Locate the cell with the specified text and output its (X, Y) center coordinate. 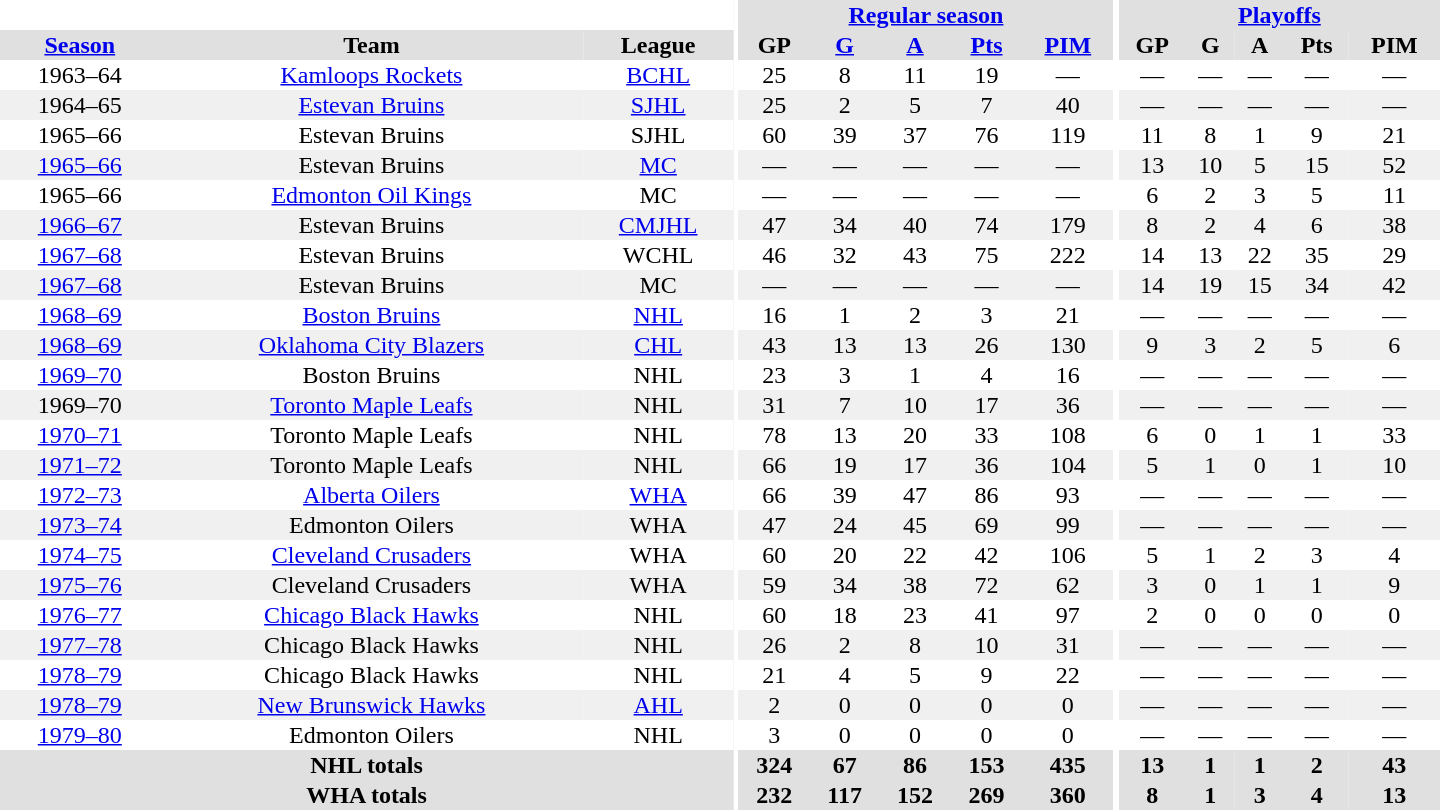
AHL (658, 705)
76 (987, 135)
52 (1394, 165)
435 (1068, 765)
League (658, 45)
59 (775, 585)
29 (1394, 255)
New Brunswick Hawks (372, 705)
32 (844, 255)
222 (1068, 255)
WCHL (658, 255)
67 (844, 765)
152 (915, 795)
46 (775, 255)
1964–65 (80, 105)
Kamloops Rockets (372, 75)
78 (775, 435)
35 (1317, 255)
NHL totals (366, 765)
1974–75 (80, 555)
CHL (658, 345)
119 (1068, 135)
BCHL (658, 75)
37 (915, 135)
130 (1068, 345)
75 (987, 255)
Season (80, 45)
106 (1068, 555)
18 (844, 615)
1971–72 (80, 465)
41 (987, 615)
Alberta Oilers (372, 495)
Playoffs (1280, 15)
1970–71 (80, 435)
Edmonton Oil Kings (372, 195)
74 (987, 225)
1977–78 (80, 645)
1973–74 (80, 525)
1963–64 (80, 75)
Regular season (926, 15)
CMJHL (658, 225)
117 (844, 795)
1979–80 (80, 735)
179 (1068, 225)
99 (1068, 525)
97 (1068, 615)
232 (775, 795)
269 (987, 795)
93 (1068, 495)
324 (775, 765)
1976–77 (80, 615)
24 (844, 525)
1972–73 (80, 495)
45 (915, 525)
108 (1068, 435)
69 (987, 525)
Team (372, 45)
WHA totals (366, 795)
360 (1068, 795)
Oklahoma City Blazers (372, 345)
153 (987, 765)
62 (1068, 585)
72 (987, 585)
104 (1068, 465)
1966–67 (80, 225)
1975–76 (80, 585)
